Pinpoint the cell where the given text exists, returning its [X, Y] midpoint coordinate. 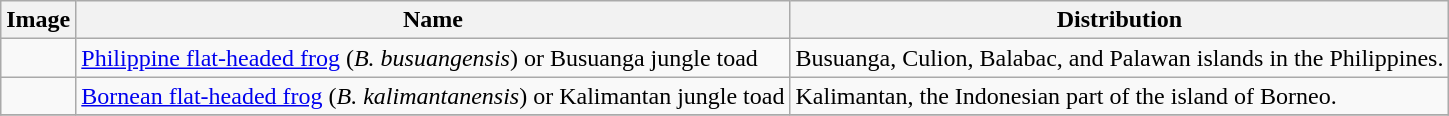
Image [38, 20]
Distribution [1120, 20]
Philippine flat-headed frog (B. busuangensis) or Busuanga jungle toad [433, 58]
Name [433, 20]
Busuanga, Culion, Balabac, and Palawan islands in the Philippines. [1120, 58]
Bornean flat-headed frog (B. kalimantanensis) or Kalimantan jungle toad [433, 96]
Kalimantan, the Indonesian part of the island of Borneo. [1120, 96]
